Output the (x, y) coordinate of the center of the cell containing the given text.  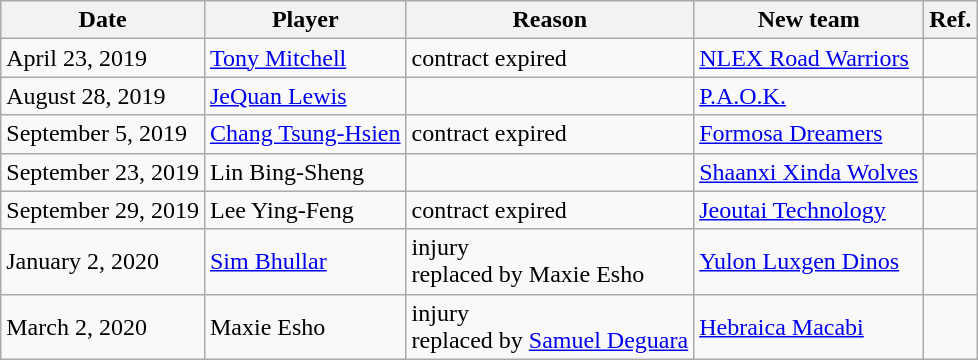
March 2, 2020 (103, 326)
Lin Bing-Sheng (305, 172)
Maxie Esho (305, 326)
JeQuan Lewis (305, 96)
P.A.O.K. (809, 96)
injuryreplaced by Samuel Deguara (550, 326)
Jeoutai Technology (809, 210)
Formosa Dreamers (809, 134)
Yulon Luxgen Dinos (809, 262)
September 23, 2019 (103, 172)
Player (305, 20)
injuryreplaced by Maxie Esho (550, 262)
Lee Ying-Feng (305, 210)
September 29, 2019 (103, 210)
September 5, 2019 (103, 134)
Reason (550, 20)
Hebraica Macabi (809, 326)
Tony Mitchell (305, 58)
Chang Tsung-Hsien (305, 134)
January 2, 2020 (103, 262)
Date (103, 20)
NLEX Road Warriors (809, 58)
Shaanxi Xinda Wolves (809, 172)
New team (809, 20)
April 23, 2019 (103, 58)
Ref. (950, 20)
August 28, 2019 (103, 96)
Sim Bhullar (305, 262)
